Locate the cell with the specified text and output its (x, y) center coordinate. 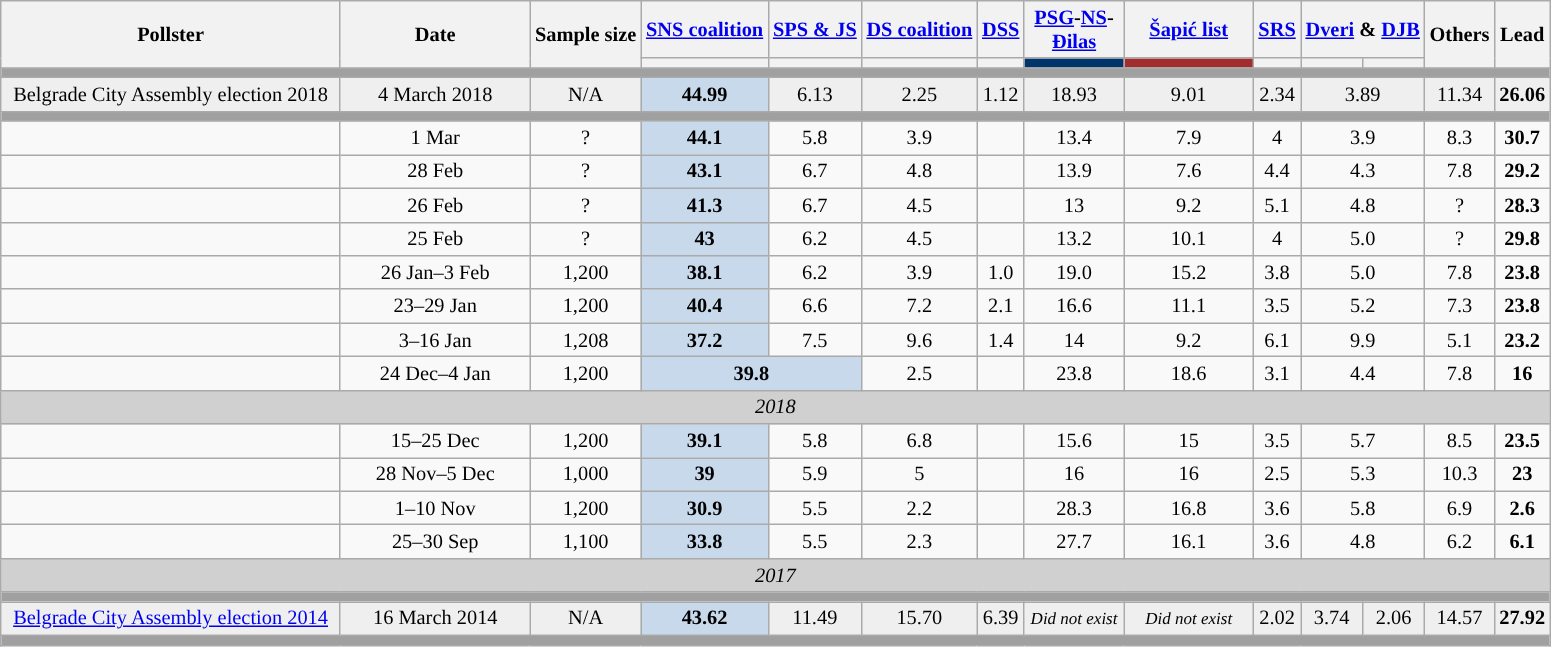
2.6 (1522, 508)
10.3 (1460, 474)
6.39 (1000, 618)
4 March 2018 (435, 94)
16 March 2014 (435, 618)
5.7 (1363, 441)
2.02 (1278, 618)
43 (704, 239)
2.06 (1394, 618)
27.92 (1522, 618)
30.7 (1522, 138)
39.8 (751, 373)
9.9 (1363, 340)
13.4 (1074, 138)
24 Dec–4 Jan (435, 373)
6.13 (815, 94)
18.93 (1074, 94)
5.2 (1363, 306)
DS coalition (920, 29)
8.5 (1460, 441)
37.2 (704, 340)
40.4 (704, 306)
39.1 (704, 441)
44.99 (704, 94)
6.9 (1460, 508)
15–25 Dec (435, 441)
1.12 (1000, 94)
3.89 (1363, 94)
1,208 (586, 340)
1.4 (1000, 340)
10.1 (1189, 239)
2018 (776, 407)
23.2 (1522, 340)
5.3 (1363, 474)
15.2 (1189, 272)
16.1 (1189, 541)
26.06 (1522, 94)
26 Jan–3 Feb (435, 272)
9.6 (920, 340)
6.6 (815, 306)
Lead (1522, 34)
44.1 (704, 138)
6.8 (920, 441)
14 (1074, 340)
7.9 (1189, 138)
15.6 (1074, 441)
38.1 (704, 272)
28 Nov–5 Dec (435, 474)
Others (1460, 34)
27.7 (1074, 541)
13.2 (1074, 239)
1,000 (586, 474)
5 (920, 474)
18.6 (1189, 373)
1,100 (586, 541)
2.34 (1278, 94)
13.9 (1074, 171)
Dveri & DJB (1363, 29)
SPS & JS (815, 29)
2.2 (920, 508)
1–10 Nov (435, 508)
7.5 (815, 340)
11.1 (1189, 306)
28 Feb (435, 171)
SRS (1278, 29)
16.6 (1074, 306)
Belgrade City Assembly election 2014 (171, 618)
23–29 Jan (435, 306)
23.5 (1522, 441)
14.57 (1460, 618)
7.2 (920, 306)
3–16 Jan (435, 340)
Date (435, 34)
41.3 (704, 205)
11.34 (1460, 94)
15 (1189, 441)
30.9 (704, 508)
SNS coalition (704, 29)
9.01 (1189, 94)
DSS (1000, 29)
25 Feb (435, 239)
43.62 (704, 618)
11.49 (815, 618)
7.6 (1189, 171)
19.0 (1074, 272)
4.3 (1363, 171)
23 (1522, 474)
3.74 (1332, 618)
5.9 (815, 474)
25–30 Sep (435, 541)
29.2 (1522, 171)
8.3 (1460, 138)
1.0 (1000, 272)
29.8 (1522, 239)
33.8 (704, 541)
2.25 (920, 94)
2.3 (920, 541)
3.1 (1278, 373)
Šapić list (1189, 29)
Belgrade City Assembly election 2018 (171, 94)
15.70 (920, 618)
1 Mar (435, 138)
39 (704, 474)
16.8 (1189, 508)
3.8 (1278, 272)
Sample size (586, 34)
2.1 (1000, 306)
Pollster (171, 34)
43.1 (704, 171)
PSG-NS-Đilas (1074, 29)
13 (1074, 205)
2017 (776, 575)
26 Feb (435, 205)
7.3 (1460, 306)
